Scan for the cell matching the given text and deliver its (x, y) coordinate at center. 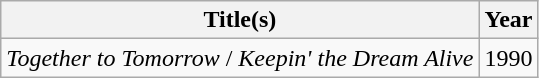
Year (508, 20)
Title(s) (240, 20)
1990 (508, 58)
Together to Tomorrow / Keepin' the Dream Alive (240, 58)
